Return (x, y) of the center of cell containing provided text 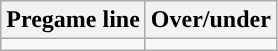
Over/under (210, 20)
Pregame line (74, 20)
